Identify which cell holds the provided text, then report its [X, Y] central coordinate. 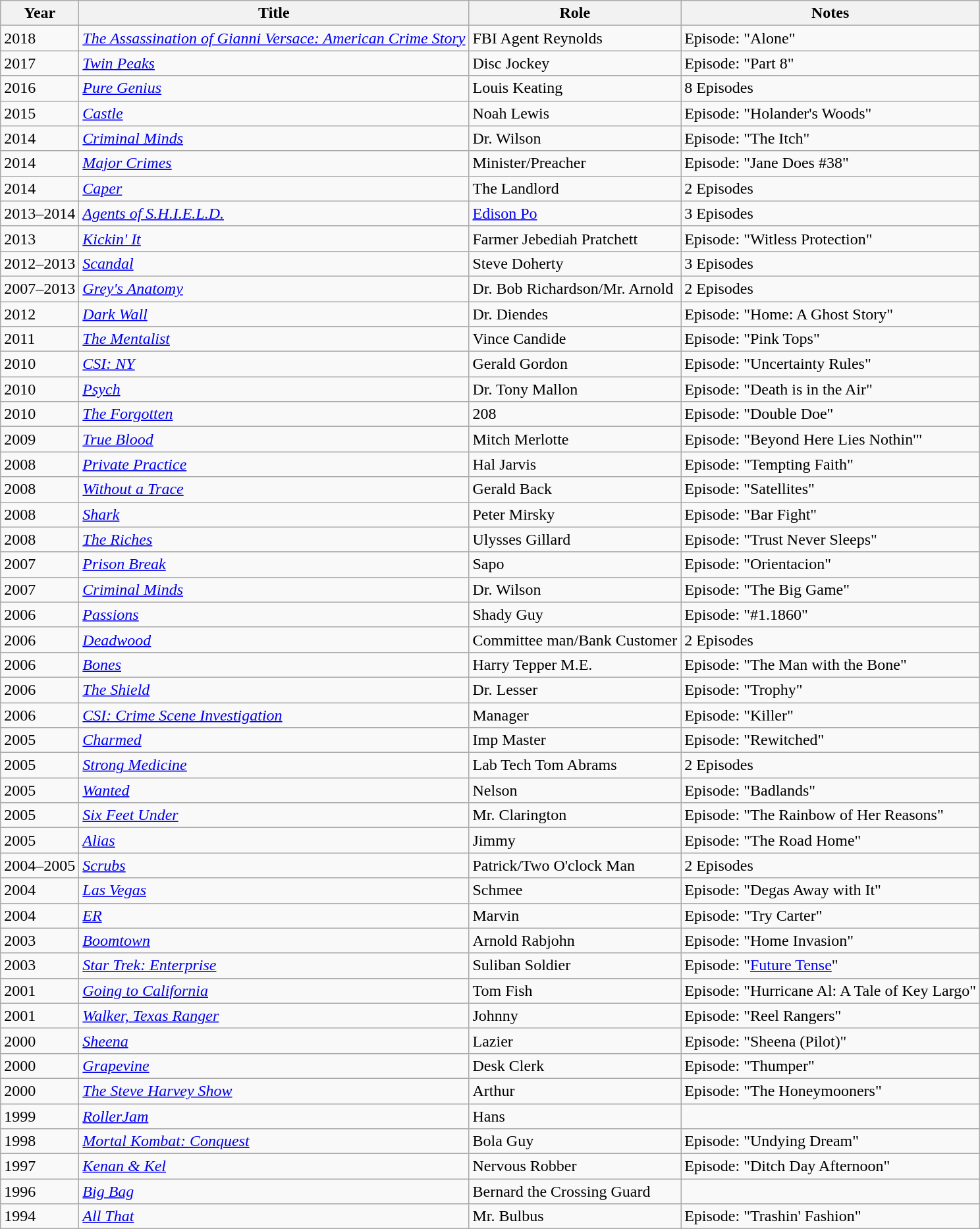
Episode: "Try Carter" [830, 915]
Episode: "The Rainbow of Her Reasons" [830, 815]
Kenan & Kel [274, 1166]
Desk Clerk [575, 1066]
2013 [40, 238]
Manager [575, 715]
Imp Master [575, 740]
Noah Lewis [575, 113]
Episode: "Holander's Woods" [830, 113]
Shark [274, 514]
Episode: "The Man with the Bone" [830, 665]
Grey's Anatomy [274, 288]
Episode: "Undying Dream" [830, 1141]
2015 [40, 113]
Nelson [575, 790]
Sheena [274, 1041]
Kickin' It [274, 238]
Episode: "Trophy" [830, 690]
208 [575, 414]
Boomtown [274, 941]
CSI: NY [274, 364]
The Mentalist [274, 339]
Gerald Gordon [575, 364]
Title [274, 13]
All That [274, 1216]
Episode: "Rewitched" [830, 740]
2017 [40, 63]
Episode: "Future Tense" [830, 966]
Episode: "Witless Protection" [830, 238]
Episode: "Hurricane Al: A Tale of Key Largo" [830, 991]
Episode: "Uncertainty Rules" [830, 364]
Episode: "Pink Tops" [830, 339]
FBI Agent Reynolds [575, 38]
1994 [40, 1216]
Episode: "Alone" [830, 38]
Episode: "The Big Game" [830, 589]
Deadwood [274, 640]
Steve Doherty [575, 263]
Tom Fish [575, 991]
The Riches [274, 539]
Edison Po [575, 213]
Episode: "The Road Home" [830, 840]
1999 [40, 1116]
Jimmy [575, 840]
Episode: "Killer" [830, 715]
True Blood [274, 439]
Episode: "The Honeymooners" [830, 1091]
Suliban Soldier [575, 966]
Episode: "Orientacion" [830, 564]
Arthur [575, 1091]
Episode: "Home Invasion" [830, 941]
Episode: "Thumper" [830, 1066]
1998 [40, 1141]
Year [40, 13]
Strong Medicine [274, 765]
2007–2013 [40, 288]
The Landlord [575, 188]
Episode: "Ditch Day Afternoon" [830, 1166]
Episode: "Tempting Faith" [830, 464]
Castle [274, 113]
Private Practice [274, 464]
Mitch Merlotte [575, 439]
1996 [40, 1191]
CSI: Crime Scene Investigation [274, 715]
Episode: "Satellites" [830, 489]
Walker, Texas Ranger [274, 1016]
Vince Candide [575, 339]
Minister/Preacher [575, 163]
Bones [274, 665]
Bernard the Crossing Guard [575, 1191]
Dark Wall [274, 314]
Dr. Bob Richardson/Mr. Arnold [575, 288]
Harry Tepper M.E. [575, 665]
Big Bag [274, 1191]
RollerJam [274, 1116]
Hal Jarvis [575, 464]
Without a Trace [274, 489]
1997 [40, 1166]
Nervous Robber [575, 1166]
Passions [274, 614]
Episode: "#1.1860" [830, 614]
Disc Jockey [575, 63]
Patrick/Two O'clock Man [575, 865]
2011 [40, 339]
Committee man/Bank Customer [575, 640]
2012 [40, 314]
Episode: "Trust Never Sleeps" [830, 539]
Sapo [575, 564]
Lab Tech Tom Abrams [575, 765]
The Shield [274, 690]
Marvin [575, 915]
Episode: "Bar Fight" [830, 514]
2013–2014 [40, 213]
Johnny [575, 1016]
2004–2005 [40, 865]
Episode: "Trashin' Fashion" [830, 1216]
Las Vegas [274, 890]
Arnold Rabjohn [575, 941]
Role [575, 13]
Louis Keating [575, 88]
Episode: "Reel Rangers" [830, 1016]
Psych [274, 389]
Episode: "Beyond Here Lies Nothin'" [830, 439]
Alias [274, 840]
Episode: "Degas Away with It" [830, 890]
Episode: "Part 8" [830, 63]
Gerald Back [575, 489]
Episode: "Sheena (Pilot)" [830, 1041]
Scandal [274, 263]
Mr. Bulbus [575, 1216]
Charmed [274, 740]
Bola Guy [575, 1141]
Peter Mirsky [575, 514]
Going to California [274, 991]
Farmer Jebediah Pratchett [575, 238]
Major Crimes [274, 163]
Grapevine [274, 1066]
Lazier [575, 1041]
The Forgotten [274, 414]
Dr. Diendes [575, 314]
Twin Peaks [274, 63]
Episode: "The Itch" [830, 138]
Dr. Tony Mallon [575, 389]
Mortal Kombat: Conquest [274, 1141]
2018 [40, 38]
Episode: "Home: A Ghost Story" [830, 314]
Hans [575, 1116]
Pure Genius [274, 88]
8 Episodes [830, 88]
Mr. Clarington [575, 815]
2012–2013 [40, 263]
The Assassination of Gianni Versace: American Crime Story [274, 38]
Episode: "Double Doe" [830, 414]
Episode: "Badlands" [830, 790]
Star Trek: Enterprise [274, 966]
Schmee [575, 890]
Episode: "Jane Does #38" [830, 163]
Notes [830, 13]
Six Feet Under [274, 815]
The Steve Harvey Show [274, 1091]
Prison Break [274, 564]
Wanted [274, 790]
Agents of S.H.I.E.L.D. [274, 213]
Caper [274, 188]
Scrubs [274, 865]
Episode: "Death is in the Air" [830, 389]
2009 [40, 439]
2016 [40, 88]
Dr. Lesser [575, 690]
Ulysses Gillard [575, 539]
ER [274, 915]
Shady Guy [575, 614]
